Detect which cell encompasses the target text, then output its [X, Y] center coordinate. 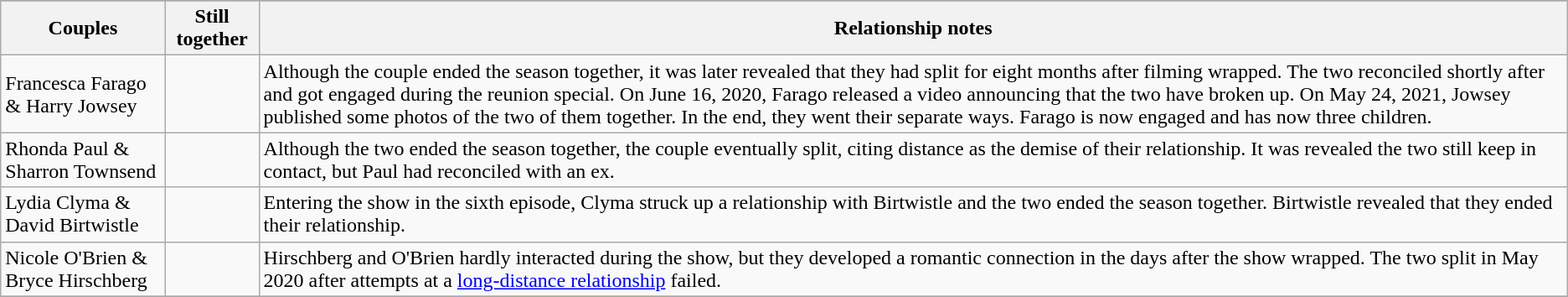
Rhonda Paul & Sharron Townsend [83, 159]
Couples [83, 29]
Still together [212, 29]
Francesca Farago & Harry Jowsey [83, 94]
Relationship notes [913, 29]
Nicole O'Brien & Bryce Hirschberg [83, 268]
Lydia Clyma & David Birtwistle [83, 215]
